Search for the cell housing the specified text and yield its [X, Y] center coordinate. 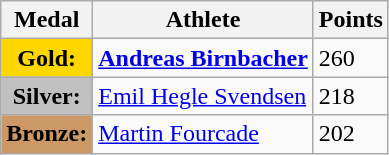
202 [350, 134]
Medal [47, 20]
Gold: [47, 58]
218 [350, 96]
Points [350, 20]
Martin Fourcade [204, 134]
Silver: [47, 96]
Bronze: [47, 134]
Athlete [204, 20]
Emil Hegle Svendsen [204, 96]
Andreas Birnbacher [204, 58]
260 [350, 58]
